Return the (x, y) coordinate for the center point of the cell that contains the specified text.  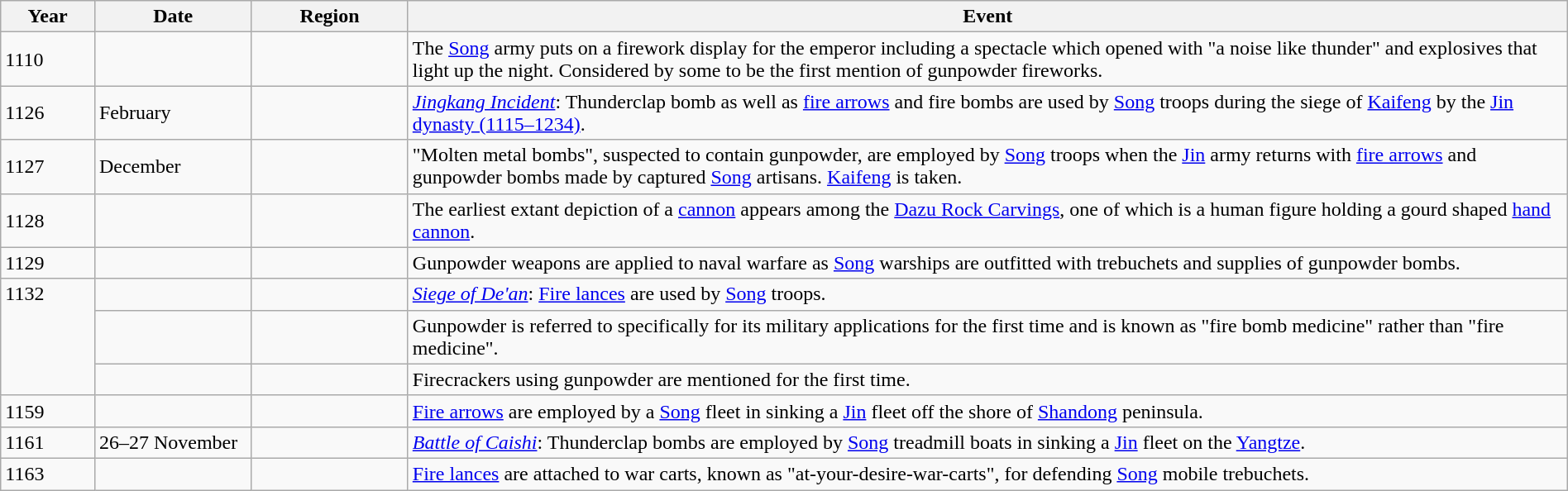
1132 (48, 337)
1110 (48, 60)
1128 (48, 220)
February (172, 112)
Region (329, 17)
Fire arrows are employed by a Song fleet in sinking a Jin fleet off the shore of Shandong peninsula. (987, 411)
1161 (48, 442)
Firecrackers using gunpowder are mentioned for the first time. (987, 379)
1126 (48, 112)
Event (987, 17)
December (172, 167)
1163 (48, 474)
1127 (48, 167)
Date (172, 17)
1159 (48, 411)
Gunpowder weapons are applied to naval warfare as Song warships are outfitted with trebuchets and supplies of gunpowder bombs. (987, 263)
Battle of Caishi: Thunderclap bombs are employed by Song treadmill boats in sinking a Jin fleet on the Yangtze. (987, 442)
The earliest extant depiction of a cannon appears among the Dazu Rock Carvings, one of which is a human figure holding a gourd shaped hand cannon. (987, 220)
Fire lances are attached to war carts, known as "at-your-desire-war-carts", for defending Song mobile trebuchets. (987, 474)
Siege of De'an: Fire lances are used by Song troops. (987, 294)
Year (48, 17)
1129 (48, 263)
26–27 November (172, 442)
